Scan for the cell matching the given text and deliver its (x, y) coordinate at center. 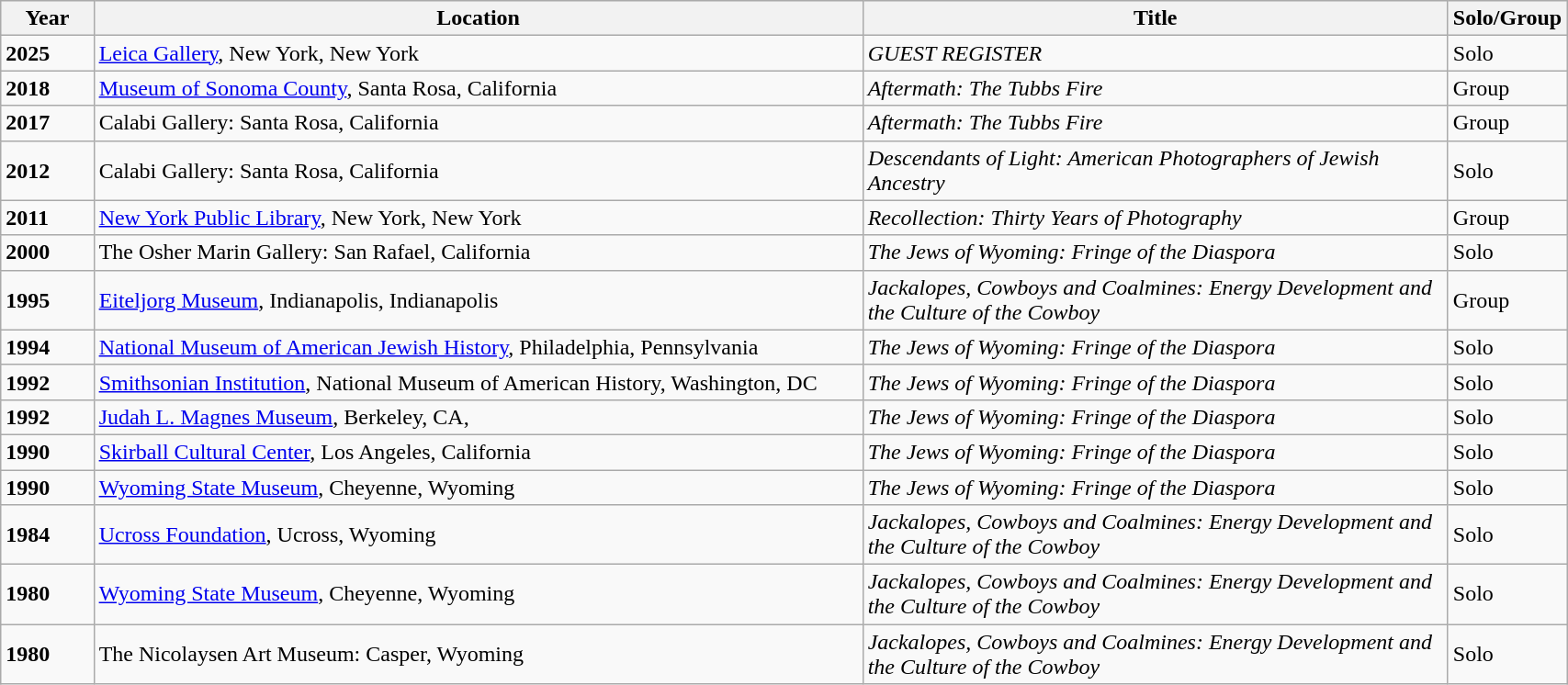
Location (478, 18)
Descendants of Light: American Photographers of Jewish Ancestry (1156, 171)
1994 (48, 347)
Ucross Foundation, Ucross, Wyoming (478, 534)
Eiteljorg Museum, Indianapolis, Indianapolis (478, 299)
Title (1156, 18)
Skirball Cultural Center, Los Angeles, California (478, 452)
2011 (48, 218)
2017 (48, 123)
Museum of Sonoma County, Santa Rosa, California (478, 88)
New York Public Library, New York, New York (478, 218)
2025 (48, 53)
National Museum of American Jewish History, Philadelphia, Pennsylvania (478, 347)
The Osher Marin Gallery: San Rafael, California (478, 253)
1995 (48, 299)
Recollection: Thirty Years of Photography (1156, 218)
2000 (48, 253)
Smithsonian Institution, National Museum of American History, Washington, DC (478, 382)
Judah L. Magnes Museum, Berkeley, CA, (478, 417)
1984 (48, 534)
2018 (48, 88)
The Nicolaysen Art Museum: Casper, Wyoming (478, 654)
Solo/Group (1506, 18)
Leica Gallery, New York, New York (478, 53)
Year (48, 18)
2012 (48, 171)
GUEST REGISTER (1156, 53)
